Find where the given text appears and provide that cell's center as (x, y) coordinate. 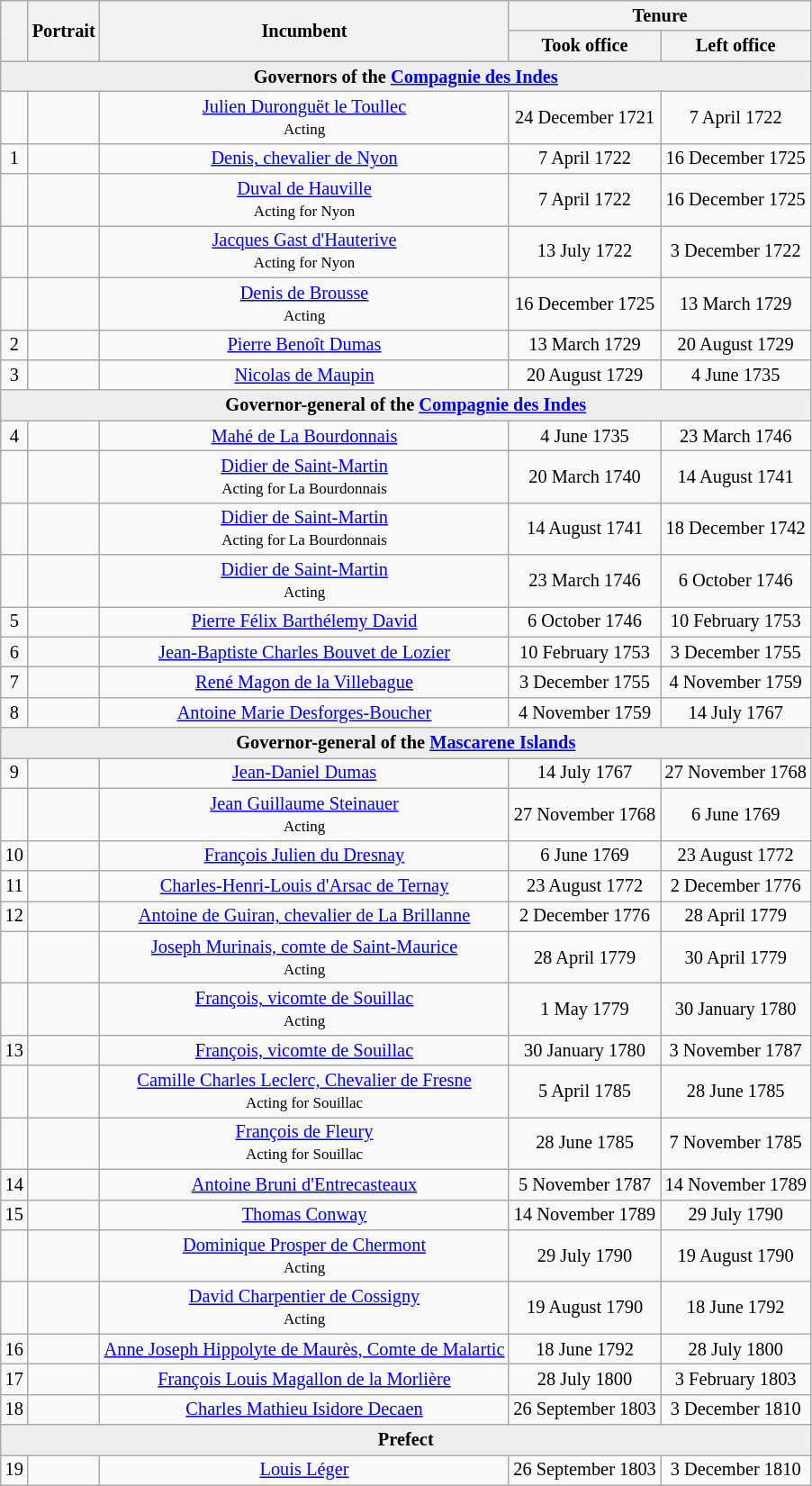
13 July 1722 (584, 251)
10 (14, 856)
Governors of the Compagnie des Indes (406, 77)
18 December 1742 (736, 529)
13 (14, 1050)
Took office (584, 46)
9 (14, 773)
6 (14, 652)
François de FleuryActing for Souillac (304, 1143)
Nicolas de Maupin (304, 375)
Mahé de La Bourdonnais (304, 436)
16 (14, 1349)
5 April 1785 (584, 1092)
Charles Mathieu Isidore Decaen (304, 1409)
8 (14, 712)
David Charpentier de CossignyActing (304, 1308)
Charles-Henri-Louis d'Arsac de Ternay (304, 885)
5 (14, 621)
Portrait (64, 31)
7 November 1785 (736, 1143)
14 (14, 1184)
François, vicomte de Souillac (304, 1050)
Denis de BrousseActing (304, 304)
Dominique Prosper de ChermontActing (304, 1255)
François Julien du Dresnay (304, 856)
11 (14, 885)
Jacques Gast d'HauteriveActing for Nyon (304, 251)
24 December 1721 (584, 117)
3 (14, 375)
7 (14, 682)
19 (14, 1470)
Antoine de Guiran, chevalier de La Brillanne (304, 916)
Jean Guillaume SteinauerActing (304, 814)
15 (14, 1215)
5 November 1787 (584, 1184)
2 (14, 345)
Joseph Murinais, comte de Saint-MauriceActing (304, 957)
Governor-general of the Compagnie des Indes (406, 405)
Denis, chevalier de Nyon (304, 159)
Left office (736, 46)
Antoine Marie Desforges-Boucher (304, 712)
17 (14, 1379)
3 February 1803 (736, 1379)
Tenure (659, 15)
Anne Joseph Hippolyte de Maurès, Comte de Malartic (304, 1349)
Julien Duronguët le ToullecActing (304, 117)
Camille Charles Leclerc, Chevalier de FresneActing for Souillac (304, 1092)
René Magon de la Villebague (304, 682)
Thomas Conway (304, 1215)
Didier de Saint-MartinActing (304, 581)
Antoine Bruni d'Entrecasteaux (304, 1184)
30 April 1779 (736, 957)
François, vicomte de SouillacActing (304, 1009)
20 March 1740 (584, 476)
François Louis Magallon de la Morlière (304, 1379)
Prefect (406, 1440)
Pierre Félix Barthélemy David (304, 621)
Louis Léger (304, 1470)
3 November 1787 (736, 1050)
Jean-Baptiste Charles Bouvet de Lozier (304, 652)
12 (14, 916)
Governor-general of the Mascarene Islands (406, 743)
4 (14, 436)
Pierre Benoît Dumas (304, 345)
1 May 1779 (584, 1009)
3 December 1722 (736, 251)
Incumbent (304, 31)
1 (14, 159)
Jean-Daniel Dumas (304, 773)
18 (14, 1409)
Duval de HauvilleActing for Nyon (304, 200)
